Search for the cell housing the specified text and yield its (x, y) center coordinate. 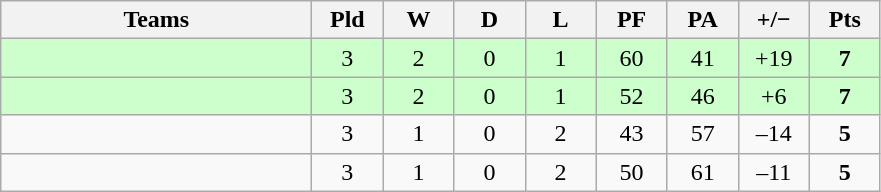
+6 (774, 96)
50 (632, 172)
+/− (774, 20)
–11 (774, 172)
Teams (156, 20)
60 (632, 58)
W (418, 20)
43 (632, 134)
57 (702, 134)
–14 (774, 134)
Pts (844, 20)
61 (702, 172)
D (490, 20)
+19 (774, 58)
46 (702, 96)
Pld (348, 20)
52 (632, 96)
L (560, 20)
PA (702, 20)
PF (632, 20)
41 (702, 58)
